Identify which cell holds the provided text, then report its [x, y] central coordinate. 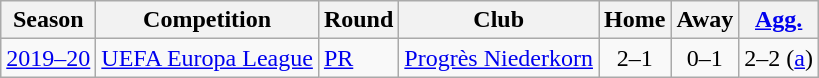
Club [499, 20]
Season [48, 20]
2019–20 [48, 58]
Home [634, 20]
Progrès Niederkorn [499, 58]
Agg. [779, 20]
Competition [208, 20]
0–1 [705, 58]
Away [705, 20]
UEFA Europa League [208, 58]
Round [358, 20]
2–1 [634, 58]
PR [358, 58]
2–2 (a) [779, 58]
